Return the (X, Y) coordinate for the center point of the cell that contains the specified text.  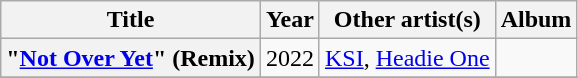
Year (290, 20)
Title (131, 20)
Other artist(s) (407, 20)
Album (536, 20)
"Not Over Yet" (Remix) (131, 58)
KSI, Headie One (407, 58)
2022 (290, 58)
